Locate the cell with the specified text and output its [x, y] center coordinate. 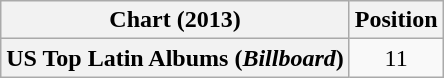
11 [396, 58]
Position [396, 20]
Chart (2013) [176, 20]
US Top Latin Albums (Billboard) [176, 58]
